Return the [x, y] coordinate for the center point of the cell that contains the specified text.  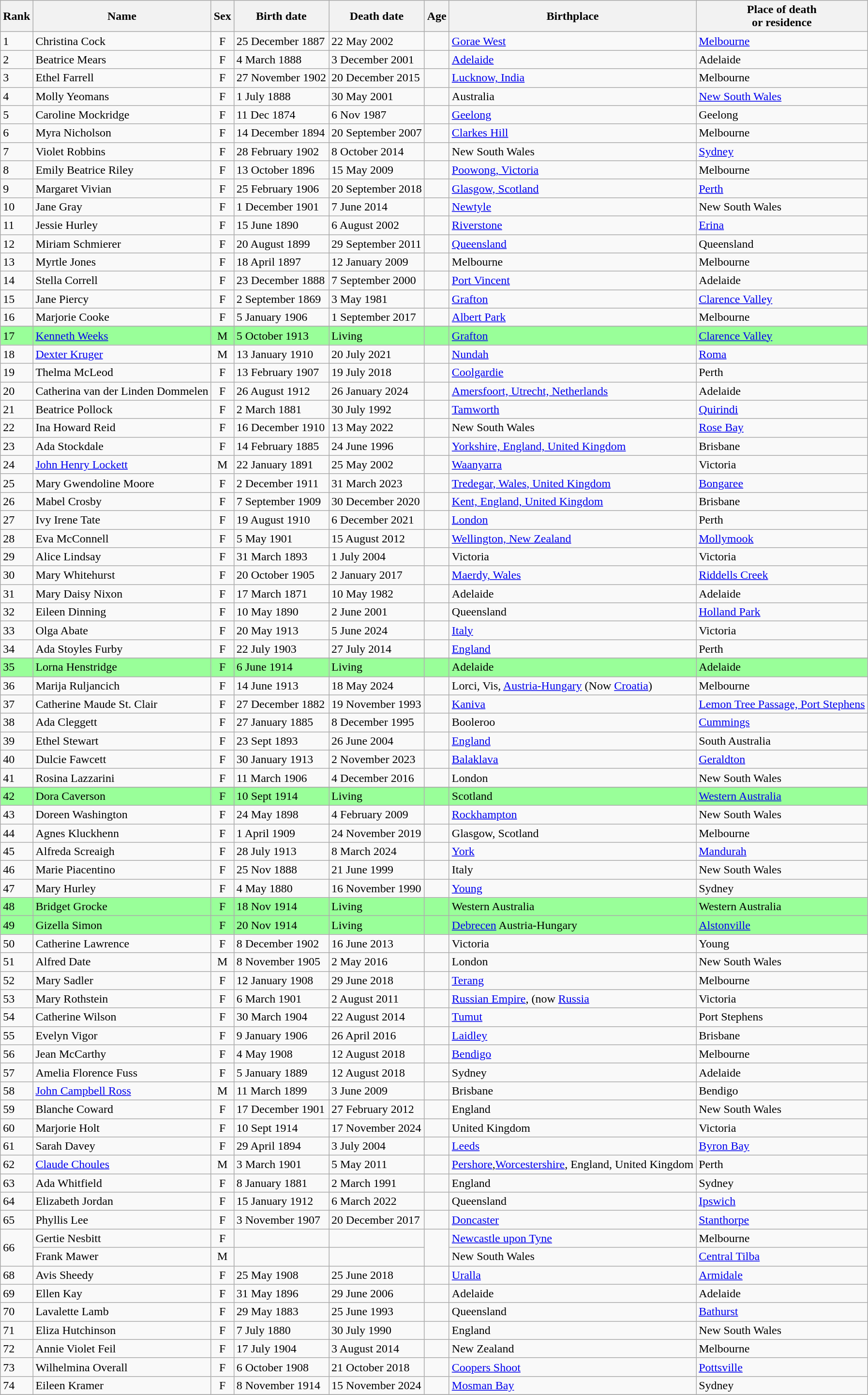
Lorci, Vis, Austria-Hungary (Now Croatia) [572, 686]
26 April 2016 [377, 1035]
8 [16, 170]
Mary Rothstein [122, 999]
Beatrice Mears [122, 60]
4 March 1888 [281, 60]
1 July 1888 [281, 96]
19 [16, 373]
27 January 1885 [281, 722]
6 [16, 133]
Lucknow, India [572, 78]
10 May 1982 [377, 594]
21 [16, 409]
23 Sept 1893 [281, 741]
5 October 1913 [281, 336]
13 May 2022 [377, 428]
22 [16, 428]
47 [16, 888]
5 [16, 115]
52 [16, 980]
24 [16, 465]
24 May 1898 [281, 814]
14 [16, 281]
48 [16, 907]
14 December 1894 [281, 133]
Marjorie Holt [122, 1128]
3 March 1901 [281, 1165]
27 July 2014 [377, 649]
53 [16, 999]
Scotland [572, 796]
Mosman Bay [572, 1385]
Place of deathor residence [782, 16]
25 [16, 483]
Annie Violet Feil [122, 1349]
57 [16, 1072]
Agnes Kluckhenn [122, 833]
3 [16, 78]
19 November 1993 [377, 704]
Mary Hurley [122, 888]
16 June 2013 [377, 944]
35 [16, 667]
12 January 1908 [281, 980]
20 Nov 1914 [281, 925]
Armidale [782, 1275]
Violet Robbins [122, 151]
Gizella Simon [122, 925]
25 June 2018 [377, 1275]
20 September 2018 [377, 188]
Maerdy, Wales [572, 575]
19 August 1910 [281, 520]
Alfred Date [122, 962]
Port Vincent [572, 281]
New Zealand [572, 1349]
Doncaster [572, 1220]
17 [16, 336]
11 March 1899 [281, 1091]
13 February 1907 [281, 373]
34 [16, 649]
Pershore,Worcestershire, England, United Kingdom [572, 1165]
26 August 1912 [281, 391]
Jane Piercy [122, 299]
37 [16, 704]
74 [16, 1385]
Albert Park [572, 317]
Age [436, 16]
11 March 1906 [281, 778]
1 [16, 41]
42 [16, 796]
Caroline Mockridge [122, 115]
1 December 1901 [281, 207]
30 May 2001 [377, 96]
Geraldton [782, 759]
29 June 2006 [377, 1293]
27 November 1902 [281, 78]
5 January 1906 [281, 317]
28 [16, 539]
30 July 1992 [377, 409]
18 April 1897 [281, 262]
20 October 1905 [281, 575]
8 January 1881 [281, 1183]
15 January 1912 [281, 1201]
1 July 2004 [377, 557]
3 July 2004 [377, 1146]
30 December 2020 [377, 501]
Tumut [572, 1017]
Birthplace [572, 16]
25 Nov 1888 [281, 870]
Myrtle Jones [122, 262]
Dexter Kruger [122, 354]
72 [16, 1349]
Mary Sadler [122, 980]
5 January 1889 [281, 1072]
Mabel Crosby [122, 501]
7 June 2014 [377, 207]
Catherine Lawrence [122, 944]
18 Nov 1914 [281, 907]
26 June 2004 [377, 741]
31 [16, 594]
Ellen Kay [122, 1293]
4 February 2009 [377, 814]
14 June 1913 [281, 686]
Miriam Schmierer [122, 243]
31 May 1896 [281, 1293]
Phyllis Lee [122, 1220]
Catherine Wilson [122, 1017]
15 November 2024 [377, 1385]
27 February 2012 [377, 1109]
York [572, 852]
25 June 1993 [377, 1312]
3 November 1907 [281, 1220]
73 [16, 1367]
29 September 2011 [377, 243]
4 May 1908 [281, 1054]
24 November 2019 [377, 833]
Beatrice Pollock [122, 409]
Alfreda Screaigh [122, 852]
Booleroo [572, 722]
39 [16, 741]
3 December 2001 [377, 60]
27 [16, 520]
2 [16, 60]
15 May 2009 [377, 170]
Bridget Grocke [122, 907]
7 September 1909 [281, 501]
Rose Bay [782, 428]
Terang [572, 980]
40 [16, 759]
Catherina van der Linden Dommelen [122, 391]
29 April 1894 [281, 1146]
Kent, England, United Kingdom [572, 501]
66 [16, 1247]
2 August 2011 [377, 999]
38 [16, 722]
Nundah [572, 354]
12 [16, 243]
65 [16, 1220]
2 December 1911 [281, 483]
Blanche Coward [122, 1109]
4 [16, 96]
54 [16, 1017]
71 [16, 1330]
Frank Mawer [122, 1257]
Central Tilba [782, 1257]
20 July 2021 [377, 354]
30 March 1904 [281, 1017]
5 May 1901 [281, 539]
30 July 1990 [377, 1330]
18 May 2024 [377, 686]
Erina [782, 225]
23 December 1888 [281, 281]
8 November 1905 [281, 962]
61 [16, 1146]
Stella Correll [122, 281]
Jessie Hurley [122, 225]
Death date [377, 16]
6 December 2021 [377, 520]
Coolgardie [572, 373]
8 October 2014 [377, 151]
2 March 1991 [377, 1183]
Port Stephens [782, 1017]
Eileen Dinning [122, 612]
Holland Park [782, 612]
Cummings [782, 722]
20 [16, 391]
8 December 1995 [377, 722]
20 December 2017 [377, 1220]
Lorna Henstridge [122, 667]
Marie Piacentino [122, 870]
Yorkshire, England, United Kingdom [572, 446]
64 [16, 1201]
Ada Whitfield [122, 1183]
44 [16, 833]
31 March 1893 [281, 557]
2 November 2023 [377, 759]
Ivy Irene Tate [122, 520]
Olga Abate [122, 630]
51 [16, 962]
6 August 2002 [377, 225]
Eva McConnell [122, 539]
17 December 1901 [281, 1109]
Byron Bay [782, 1146]
8 November 1914 [281, 1385]
60 [16, 1128]
28 July 1913 [281, 852]
Amersfoort, Utrecht, Netherlands [572, 391]
5 May 2011 [377, 1165]
68 [16, 1275]
Wilhelmina Overall [122, 1367]
Newtyle [572, 207]
22 August 2014 [377, 1017]
56 [16, 1054]
2 September 1869 [281, 299]
30 January 1913 [281, 759]
Christina Cock [122, 41]
21 June 1999 [377, 870]
15 June 1890 [281, 225]
Emily Beatrice Riley [122, 170]
Leeds [572, 1146]
22 July 1903 [281, 649]
7 July 1880 [281, 1330]
Laidley [572, 1035]
29 June 2018 [377, 980]
9 January 1906 [281, 1035]
69 [16, 1293]
Debrecen Austria-Hungary [572, 925]
Russian Empire, (now Russia [572, 999]
Eileen Kramer [122, 1385]
15 [16, 299]
5 June 2024 [377, 630]
Elizabeth Jordan [122, 1201]
Doreen Washington [122, 814]
16 November 1990 [377, 888]
Amelia Florence Fuss [122, 1072]
30 [16, 575]
11 [16, 225]
17 March 1871 [281, 594]
Marija Ruljancich [122, 686]
Jean McCarthy [122, 1054]
46 [16, 870]
Alice Lindsay [122, 557]
Thelma McLeod [122, 373]
17 July 1904 [281, 1349]
Australia [572, 96]
Marjorie Cooke [122, 317]
Mandurah [782, 852]
33 [16, 630]
United Kingdom [572, 1128]
16 December 1910 [281, 428]
25 May 2002 [377, 465]
18 [16, 354]
20 December 2015 [377, 78]
Myra Nicholson [122, 133]
Ada Stoyles Furby [122, 649]
4 May 1880 [281, 888]
Rockhampton [572, 814]
62 [16, 1165]
63 [16, 1183]
Pottsville [782, 1367]
1 April 1909 [281, 833]
32 [16, 612]
10 May 1890 [281, 612]
Lemon Tree Passage, Port Stephens [782, 704]
4 December 2016 [377, 778]
Roma [782, 354]
Birth date [281, 16]
Rank [16, 16]
John Campbell Ross [122, 1091]
2 March 1881 [281, 409]
Gorae West [572, 41]
7 [16, 151]
11 Dec 1874 [281, 115]
19 July 2018 [377, 373]
Mary Whitehurst [122, 575]
Name [122, 16]
Sarah Davey [122, 1146]
Ethel Farrell [122, 78]
58 [16, 1091]
6 June 1914 [281, 667]
2 May 2016 [377, 962]
8 December 1902 [281, 944]
Newcastle upon Tyne [572, 1238]
Dora Caverson [122, 796]
South Australia [782, 741]
6 March 2022 [377, 1201]
16 [16, 317]
Alstonville [782, 925]
Tredegar, Wales, United Kingdom [572, 483]
Catherine Maude St. Clair [122, 704]
Bongaree [782, 483]
36 [16, 686]
Riddells Creek [782, 575]
21 October 2018 [377, 1367]
25 February 1906 [281, 188]
2 January 2017 [377, 575]
27 December 1882 [281, 704]
13 October 1896 [281, 170]
Tamworth [572, 409]
Coopers Shoot [572, 1367]
22 May 2002 [377, 41]
Clarkes Hill [572, 133]
14 February 1885 [281, 446]
Kaniva [572, 704]
John Henry Lockett [122, 465]
Riverstone [572, 225]
20 May 1913 [281, 630]
29 [16, 557]
6 October 1908 [281, 1367]
Mollymook [782, 539]
Ipswich [782, 1201]
10 [16, 207]
25 December 1887 [281, 41]
23 [16, 446]
1 September 2017 [377, 317]
Wellington, New Zealand [572, 539]
Lavalette Lamb [122, 1312]
Ada Cleggett [122, 722]
41 [16, 778]
13 January 1910 [281, 354]
Ada Stockdale [122, 446]
7 September 2000 [377, 281]
26 [16, 501]
Jane Gray [122, 207]
26 January 2024 [377, 391]
6 Nov 1987 [377, 115]
Gertie Nesbitt [122, 1238]
31 March 2023 [377, 483]
45 [16, 852]
Eliza Hutchinson [122, 1330]
55 [16, 1035]
Waanyarra [572, 465]
2 June 2001 [377, 612]
Mary Daisy Nixon [122, 594]
70 [16, 1312]
25 May 1908 [281, 1275]
22 January 1891 [281, 465]
Kenneth Weeks [122, 336]
43 [16, 814]
20 August 1899 [281, 243]
Quirindi [782, 409]
8 March 2024 [377, 852]
Uralla [572, 1275]
59 [16, 1109]
50 [16, 944]
6 March 1901 [281, 999]
3 May 1981 [377, 299]
Stanthorpe [782, 1220]
9 [16, 188]
24 June 1996 [377, 446]
13 [16, 262]
Ethel Stewart [122, 741]
17 November 2024 [377, 1128]
Evelyn Vigor [122, 1035]
Bathurst [782, 1312]
28 February 1902 [281, 151]
Claude Choules [122, 1165]
Mary Gwendoline Moore [122, 483]
Dulcie Fawcett [122, 759]
12 January 2009 [377, 262]
20 September 2007 [377, 133]
3 June 2009 [377, 1091]
Rosina Lazzarini [122, 778]
Ina Howard Reid [122, 428]
29 May 1883 [281, 1312]
Balaklava [572, 759]
Molly Yeomans [122, 96]
Margaret Vivian [122, 188]
15 August 2012 [377, 539]
3 August 2014 [377, 1349]
Avis Sheedy [122, 1275]
Sex [223, 16]
49 [16, 925]
Poowong, Victoria [572, 170]
